Find where the given text appears and provide that cell's center as (x, y) coordinate. 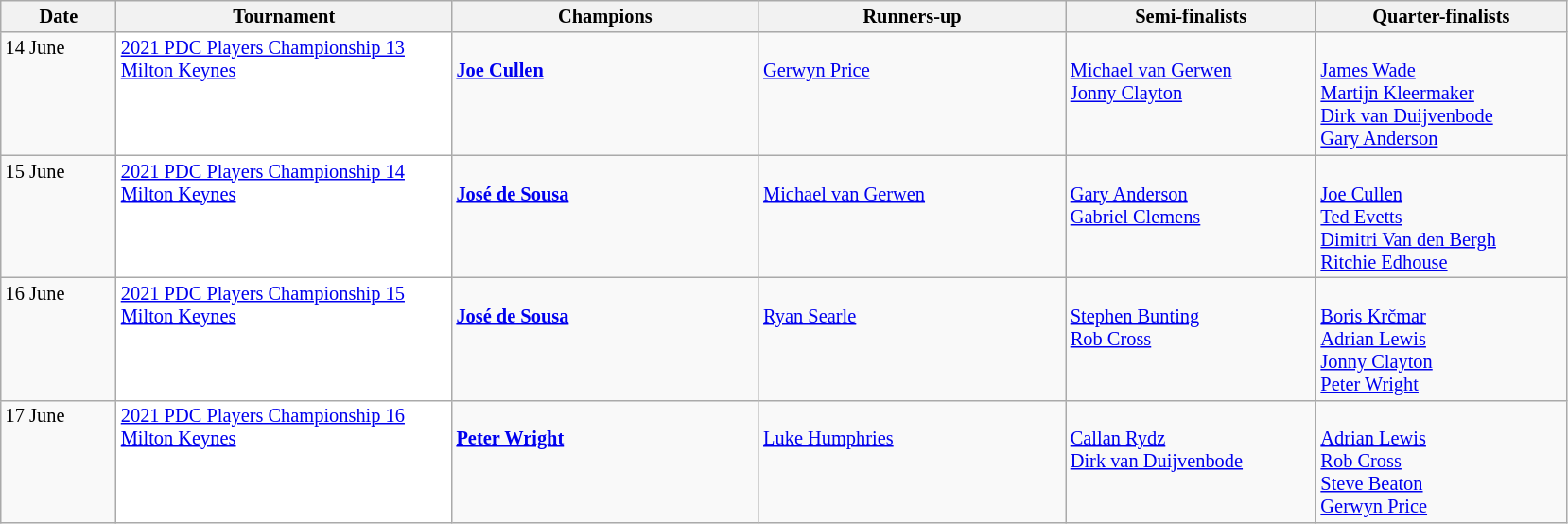
Adrian Lewis Rob Cross Steve Beaton Gerwyn Price (1441, 462)
16 June (59, 339)
14 June (59, 94)
Stephen Bunting Rob Cross (1192, 339)
2021 PDC Players Championship 15 Milton Keynes (284, 339)
Quarter-finalists (1441, 16)
Semi-finalists (1192, 16)
Runners-up (912, 16)
James Wade Martijn Kleermaker Dirk van Duijvenbode Gary Anderson (1441, 94)
Callan Rydz Dirk van Duijvenbode (1192, 462)
2021 PDC Players Championship 13 Milton Keynes (284, 94)
Luke Humphries (912, 462)
15 June (59, 217)
Champions (605, 16)
2021 PDC Players Championship 14 Milton Keynes (284, 217)
Date (59, 16)
2021 PDC Players Championship 16 Milton Keynes (284, 462)
17 June (59, 462)
Joe Cullen Ted Evetts Dimitri Van den Bergh Ritchie Edhouse (1441, 217)
Gary Anderson Gabriel Clemens (1192, 217)
Michael van Gerwen (912, 217)
Joe Cullen (605, 94)
Ryan Searle (912, 339)
Gerwyn Price (912, 94)
Tournament (284, 16)
Boris Krčmar Adrian Lewis Jonny Clayton Peter Wright (1441, 339)
Peter Wright (605, 462)
Michael van Gerwen Jonny Clayton (1192, 94)
